Return the [x, y] coordinate for the center point of the cell that contains the specified text.  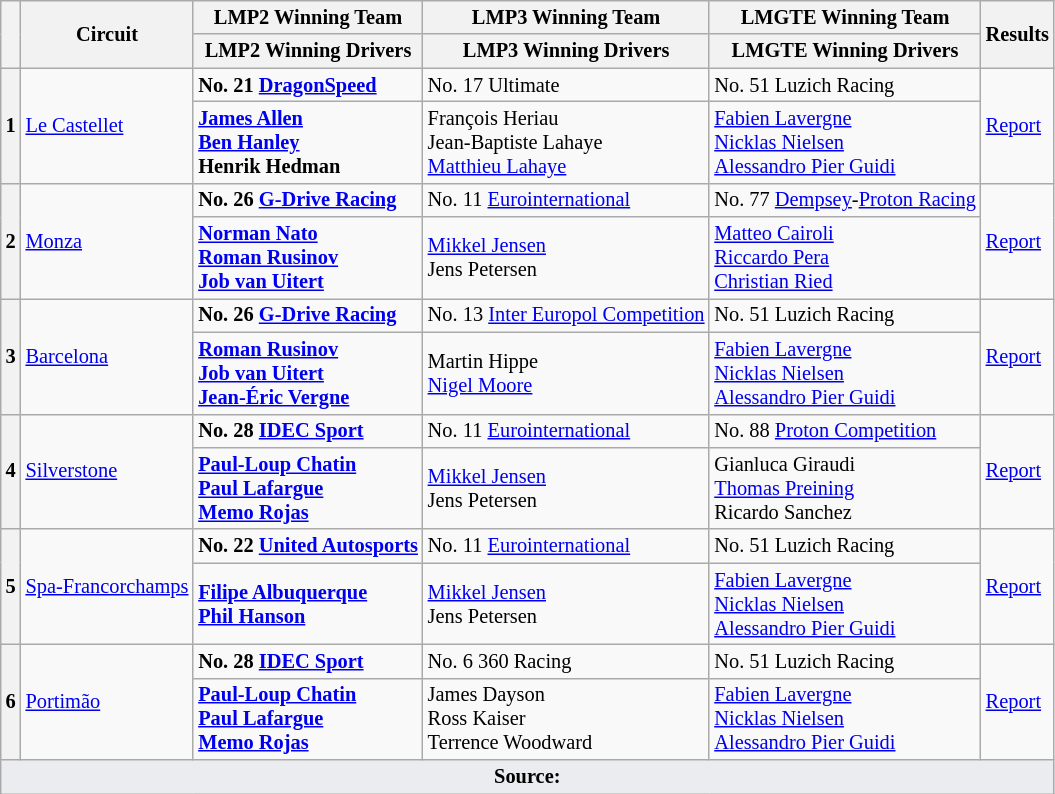
2 [11, 240]
Source: [528, 777]
Silverstone [108, 472]
LMGTE Winning Team [844, 17]
3 [11, 356]
Spa-Francorchamps [108, 586]
LMGTE Winning Drivers [844, 51]
Le Castellet [108, 126]
Norman Nato Roman Rusinov Job van Uitert [308, 258]
No. 22 United Autosports [308, 546]
Circuit [108, 34]
6 [11, 702]
5 [11, 586]
LMP3 Winning Drivers [566, 51]
Roman Rusinov Job van Uitert Jean-Éric Vergne [308, 373]
LMP3 Winning Team [566, 17]
Monza [108, 240]
No. 17 Ultimate [566, 85]
No. 88 Proton Competition [844, 431]
Martin Hippe Nigel Moore [566, 373]
No. 21 DragonSpeed [308, 85]
No. 13 Inter Europol Competition [566, 315]
James Dayson Ross Kaiser Terrence Woodward [566, 719]
François Heriau Jean-Baptiste Lahaye Matthieu Lahaye [566, 142]
4 [11, 472]
Gianluca Giraudi Thomas Preining Ricardo Sanchez [844, 488]
LMP2 Winning Team [308, 17]
Results [1018, 34]
James Allen Ben Hanley Henrik Hedman [308, 142]
Matteo Cairoli Riccardo Pera Christian Ried [844, 258]
LMP2 Winning Drivers [308, 51]
No. 77 Dempsey-Proton Racing [844, 200]
No. 6 360 Racing [566, 661]
1 [11, 126]
Barcelona [108, 356]
Filipe Albuquerque Phil Hanson [308, 604]
Portimão [108, 702]
